Capture the cell that displays the provided text and extract its (X, Y) central coordinate. 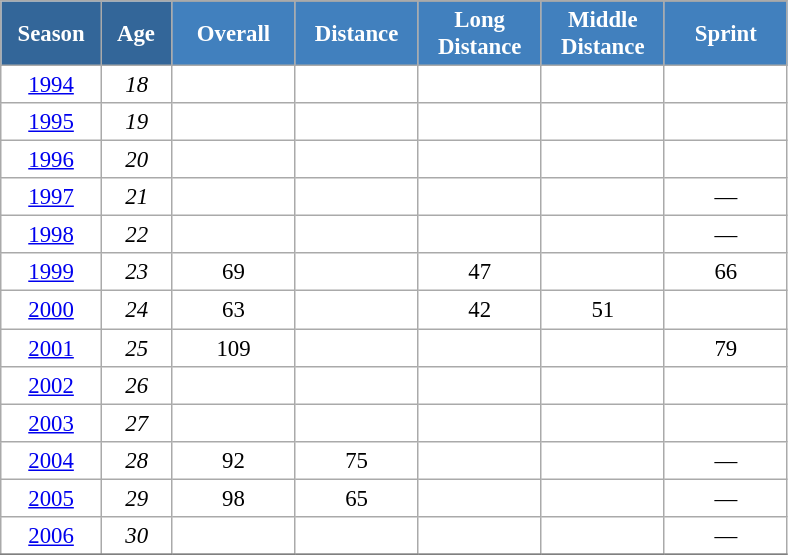
19 (136, 122)
24 (136, 310)
2003 (52, 423)
2005 (52, 498)
21 (136, 197)
1994 (52, 85)
69 (234, 273)
65 (356, 498)
51 (602, 310)
29 (136, 498)
28 (136, 460)
Long Distance (480, 34)
22 (136, 235)
47 (480, 273)
27 (136, 423)
2006 (52, 536)
20 (136, 160)
1997 (52, 197)
75 (356, 460)
98 (234, 498)
63 (234, 310)
109 (234, 348)
92 (234, 460)
2002 (52, 385)
79 (726, 348)
Sprint (726, 34)
Distance (356, 34)
30 (136, 536)
1999 (52, 273)
Season (52, 34)
2004 (52, 460)
42 (480, 310)
1995 (52, 122)
18 (136, 85)
25 (136, 348)
23 (136, 273)
1998 (52, 235)
26 (136, 385)
2001 (52, 348)
66 (726, 273)
1996 (52, 160)
2000 (52, 310)
Overall (234, 34)
Age (136, 34)
Middle Distance (602, 34)
